Scan for the cell matching the given text and deliver its [x, y] coordinate at center. 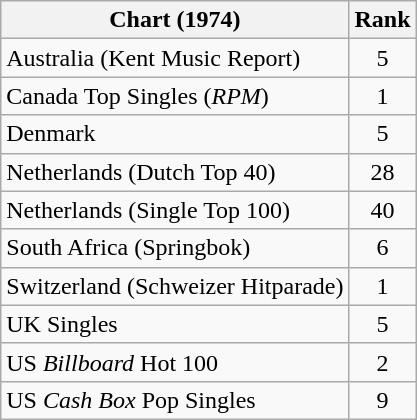
UK Singles [175, 324]
US Cash Box Pop Singles [175, 400]
Chart (1974) [175, 20]
40 [382, 210]
US Billboard Hot 100 [175, 362]
Canada Top Singles (RPM) [175, 96]
Rank [382, 20]
Switzerland (Schweizer Hitparade) [175, 286]
South Africa (Springbok) [175, 248]
Australia (Kent Music Report) [175, 58]
Netherlands (Dutch Top 40) [175, 172]
2 [382, 362]
6 [382, 248]
9 [382, 400]
Denmark [175, 134]
Netherlands (Single Top 100) [175, 210]
28 [382, 172]
